Find where the given text appears and provide that cell's center as (X, Y) coordinate. 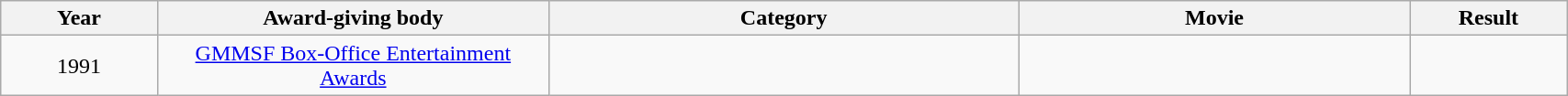
Movie (1214, 18)
Category (783, 18)
Year (79, 18)
GMMSF Box-Office Entertainment Awards (353, 66)
Award-giving body (353, 18)
Result (1488, 18)
1991 (79, 66)
